From the cell containing the given text, extract its center point as (X, Y) coordinate. 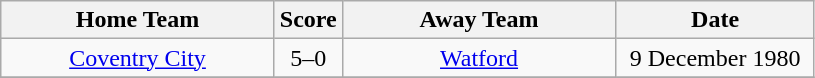
5–0 (308, 58)
Date (716, 20)
Watford (479, 58)
Score (308, 20)
Home Team (138, 20)
Coventry City (138, 58)
9 December 1980 (716, 58)
Away Team (479, 20)
